Search for the cell housing the specified text and yield its [x, y] center coordinate. 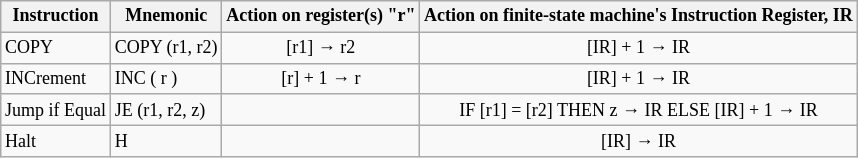
COPY [56, 48]
COPY (r1, r2) [166, 48]
Mnemonic [166, 16]
Action on register(s) "r" [321, 16]
Action on finite-state machine's Instruction Register, IR [638, 16]
[IR] → IR [638, 140]
Halt [56, 140]
IF [r1] = [r2] THEN z → IR ELSE [IR] + 1 → IR [638, 110]
JE (r1, r2, z) [166, 110]
[r1] → r2 [321, 48]
[r] + 1 → r [321, 78]
INCrement [56, 78]
Jump if Equal [56, 110]
Instruction [56, 16]
H [166, 140]
INC ( r ) [166, 78]
